Pinpoint the cell where the given text exists, returning its [x, y] midpoint coordinate. 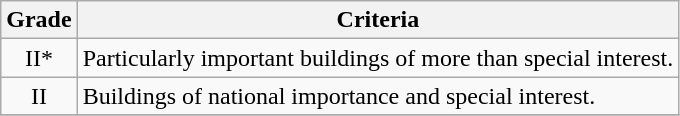
Buildings of national importance and special interest. [378, 96]
II [39, 96]
Criteria [378, 20]
Particularly important buildings of more than special interest. [378, 58]
II* [39, 58]
Grade [39, 20]
